Determine the (X, Y) coordinate at the center of the cell enclosing the given text.  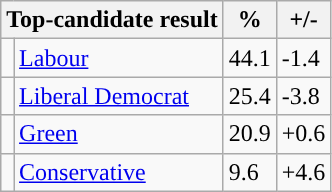
25.4 (250, 96)
Conservative (119, 172)
Top-candidate result (112, 20)
44.1 (250, 58)
+4.6 (304, 172)
Labour (119, 58)
+0.6 (304, 134)
Liberal Democrat (119, 96)
20.9 (250, 134)
-3.8 (304, 96)
+/- (304, 20)
Green (119, 134)
-1.4 (304, 58)
9.6 (250, 172)
% (250, 20)
